Locate the cell with the specified text and output its (X, Y) center coordinate. 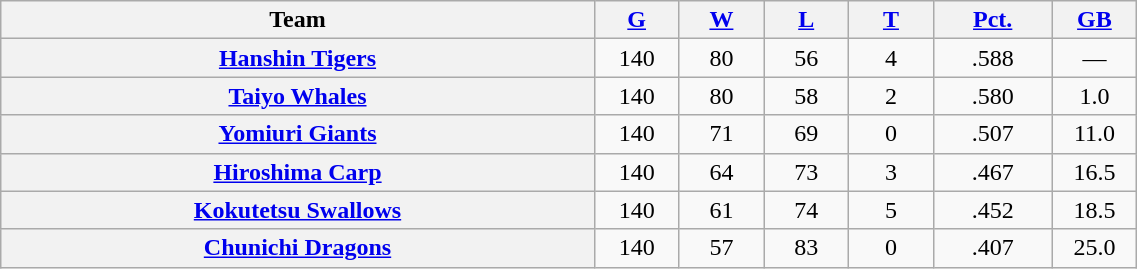
25.0 (1094, 248)
Pct. (992, 20)
69 (806, 134)
— (1094, 58)
G (636, 20)
.588 (992, 58)
3 (892, 172)
11.0 (1094, 134)
.467 (992, 172)
64 (722, 172)
56 (806, 58)
L (806, 20)
2 (892, 96)
Kokutetsu Swallows (298, 210)
1.0 (1094, 96)
Taiyo Whales (298, 96)
Yomiuri Giants (298, 134)
.452 (992, 210)
5 (892, 210)
83 (806, 248)
61 (722, 210)
.580 (992, 96)
57 (722, 248)
Hiroshima Carp (298, 172)
74 (806, 210)
Team (298, 20)
T (892, 20)
.407 (992, 248)
16.5 (1094, 172)
58 (806, 96)
Hanshin Tigers (298, 58)
18.5 (1094, 210)
73 (806, 172)
71 (722, 134)
W (722, 20)
4 (892, 58)
.507 (992, 134)
Chunichi Dragons (298, 248)
GB (1094, 20)
